Pinpoint the cell where the given text exists, returning its [x, y] midpoint coordinate. 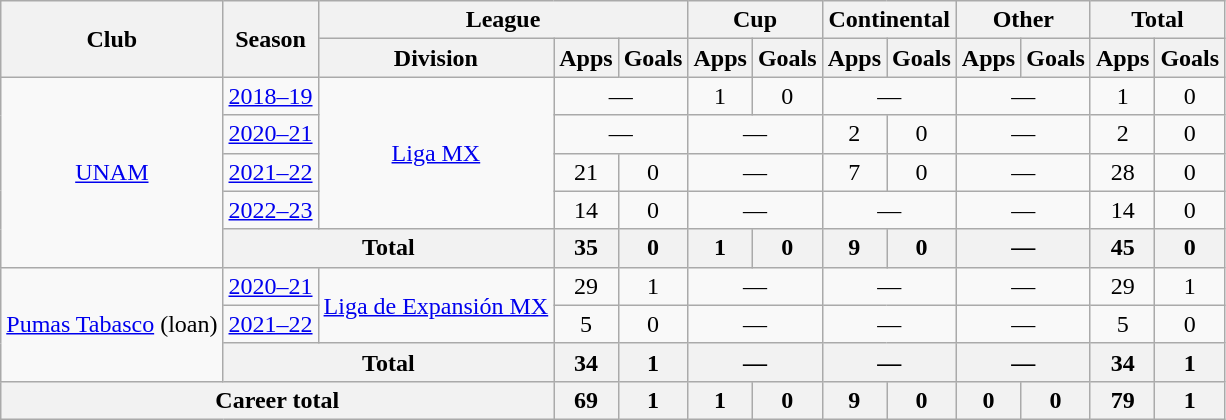
21 [586, 172]
45 [1122, 248]
79 [1122, 400]
Career total [278, 400]
Club [112, 39]
Continental [889, 20]
Liga MX [436, 153]
35 [586, 248]
Pumas Tabasco (loan) [112, 324]
Division [436, 58]
Cup [755, 20]
Other [1023, 20]
UNAM [112, 172]
69 [586, 400]
Season [270, 39]
7 [854, 172]
2022–23 [270, 210]
2018–19 [270, 96]
League [503, 20]
28 [1122, 172]
Liga de Expansión MX [436, 305]
